Pinpoint the cell where the given text exists, returning its [X, Y] midpoint coordinate. 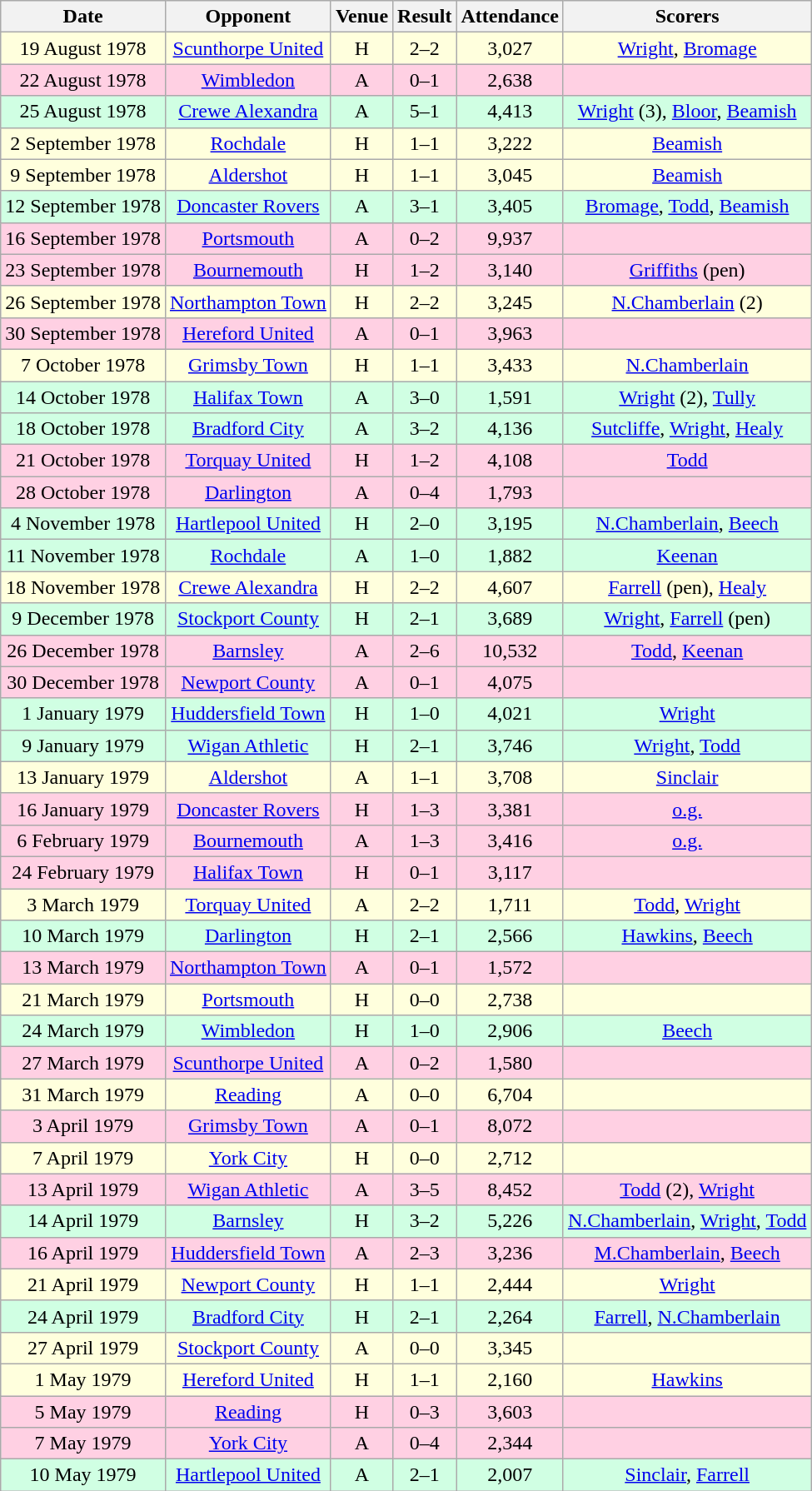
8,072 [510, 1126]
Beech [687, 1031]
4,108 [510, 461]
13 January 1979 [83, 777]
7 April 1979 [83, 1158]
4,413 [510, 112]
27 March 1979 [83, 1063]
16 September 1978 [83, 238]
Griffiths (pen) [687, 270]
Wright, Bromage [687, 48]
28 October 1978 [83, 492]
Keenan [687, 556]
Venue [361, 17]
3 April 1979 [83, 1126]
Todd, Wright [687, 904]
Result [425, 17]
25 August 1978 [83, 112]
30 December 1978 [83, 682]
3,045 [510, 175]
3,117 [510, 872]
Wright, Farrell (pen) [687, 619]
18 October 1978 [83, 429]
13 March 1979 [83, 968]
26 September 1978 [83, 302]
N.Chamberlain (2) [687, 302]
3,405 [510, 207]
Sutcliffe, Wright, Healy [687, 429]
2 September 1978 [83, 143]
27 April 1979 [83, 1348]
3,746 [510, 745]
24 March 1979 [83, 1031]
7 October 1978 [83, 365]
Wright, Todd [687, 745]
4 November 1978 [83, 524]
N.Chamberlain, Beech [687, 524]
3,027 [510, 48]
Hawkins [687, 1379]
1,591 [510, 397]
1,580 [510, 1063]
3,381 [510, 809]
Farrell, N.Chamberlain [687, 1316]
1,711 [510, 904]
3,222 [510, 143]
Todd, Keenan [687, 651]
0–3 [425, 1412]
1 May 1979 [83, 1379]
5,226 [510, 1221]
13 April 1979 [83, 1189]
22 August 1978 [83, 80]
7 May 1979 [83, 1444]
3,689 [510, 619]
4,136 [510, 429]
9 September 1978 [83, 175]
10 May 1979 [83, 1475]
Bromage, Todd, Beamish [687, 207]
18 November 1978 [83, 587]
5–1 [425, 112]
3,195 [510, 524]
Opponent [248, 17]
11 November 1978 [83, 556]
4,607 [510, 587]
2,738 [510, 1000]
9 December 1978 [83, 619]
2–6 [425, 651]
1,793 [510, 492]
4,075 [510, 682]
6 February 1979 [83, 840]
N.Chamberlain, Wright, Todd [687, 1221]
Wright (3), Bloor, Beamish [687, 112]
19 August 1978 [83, 48]
16 April 1979 [83, 1253]
Date [83, 17]
9 January 1979 [83, 745]
3–5 [425, 1189]
21 March 1979 [83, 1000]
24 April 1979 [83, 1316]
26 December 1978 [83, 651]
21 April 1979 [83, 1284]
2,638 [510, 80]
Todd (2), Wright [687, 1189]
Wright (2), Tully [687, 397]
1,572 [510, 968]
5 May 1979 [83, 1412]
2–3 [425, 1253]
2,906 [510, 1031]
3–0 [425, 397]
2,344 [510, 1444]
2–0 [425, 524]
14 October 1978 [83, 397]
2,712 [510, 1158]
3,245 [510, 302]
2,566 [510, 936]
16 January 1979 [83, 809]
21 October 1978 [83, 461]
4,021 [510, 714]
2,007 [510, 1475]
M.Chamberlain, Beech [687, 1253]
N.Chamberlain [687, 365]
3,345 [510, 1348]
30 September 1978 [83, 333]
3–1 [425, 207]
3,416 [510, 840]
10,532 [510, 651]
12 September 1978 [83, 207]
2,160 [510, 1379]
24 February 1979 [83, 872]
8,452 [510, 1189]
Attendance [510, 17]
3,140 [510, 270]
1,882 [510, 556]
3,963 [510, 333]
3,433 [510, 365]
3 March 1979 [83, 904]
1 January 1979 [83, 714]
9,937 [510, 238]
Hawkins, Beech [687, 936]
Sinclair [687, 777]
3,603 [510, 1412]
10 March 1979 [83, 936]
3,236 [510, 1253]
2,444 [510, 1284]
Scorers [687, 17]
14 April 1979 [83, 1221]
Farrell (pen), Healy [687, 587]
3,708 [510, 777]
6,704 [510, 1095]
31 March 1979 [83, 1095]
Sinclair, Farrell [687, 1475]
2,264 [510, 1316]
23 September 1978 [83, 270]
Todd [687, 461]
